For the text-containing cell, return its midpoint in [X, Y] coordinate format. 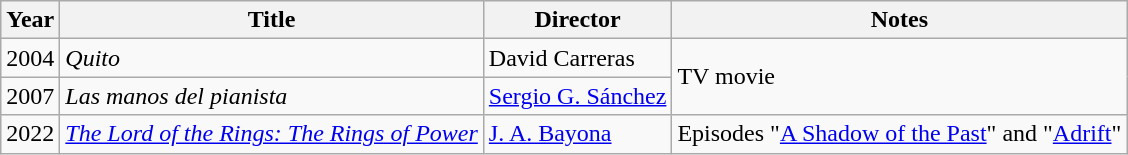
Sergio G. Sánchez [578, 96]
David Carreras [578, 58]
2007 [30, 96]
J. A. Bayona [578, 134]
The Lord of the Rings: The Rings of Power [272, 134]
Quito [272, 58]
Director [578, 20]
Episodes "A Shadow of the Past" and "Adrift" [900, 134]
Year [30, 20]
2022 [30, 134]
Las manos del pianista [272, 96]
Title [272, 20]
TV movie [900, 77]
Notes [900, 20]
2004 [30, 58]
